Capture the cell that displays the provided text and extract its (X, Y) central coordinate. 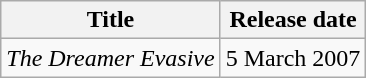
5 March 2007 (293, 58)
Title (110, 20)
Release date (293, 20)
The Dreamer Evasive (110, 58)
